Identify which cell holds the provided text, then report its [X, Y] central coordinate. 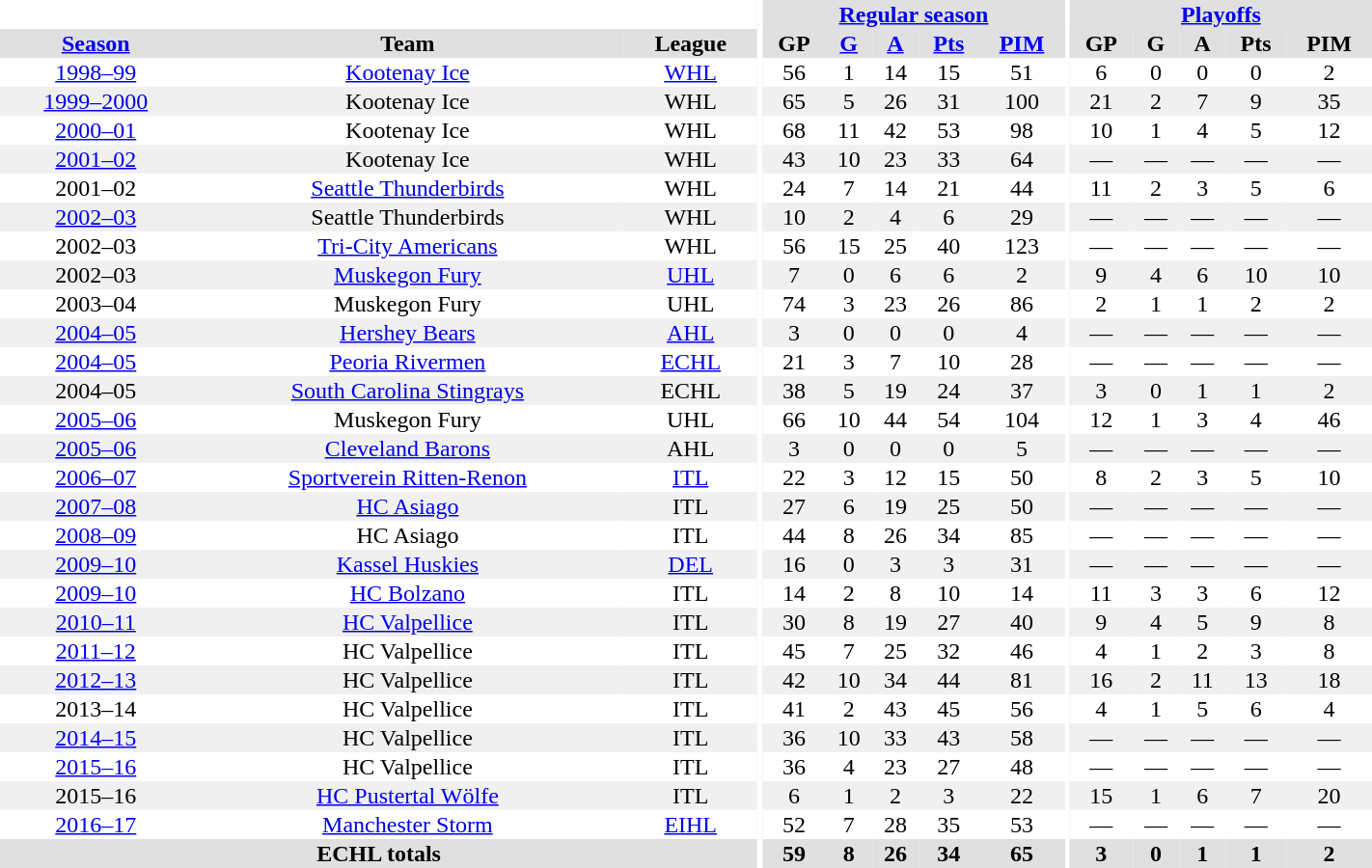
74 [795, 304]
Team [408, 43]
98 [1023, 130]
32 [949, 651]
29 [1023, 217]
37 [1023, 391]
2007–08 [96, 506]
Cleveland Barons [408, 448]
2006–07 [96, 477]
2003–04 [96, 304]
123 [1023, 246]
HC Pustertal Wölfe [408, 796]
86 [1023, 304]
1998–99 [96, 72]
68 [795, 130]
2016–17 [96, 825]
20 [1330, 796]
48 [1023, 767]
DEL [691, 564]
2011–12 [96, 651]
2010–11 [96, 622]
Hershey Bears [408, 333]
104 [1023, 420]
2012–13 [96, 680]
38 [795, 391]
League [691, 43]
58 [1023, 738]
HC Bolzano [408, 593]
1999–2000 [96, 101]
51 [1023, 72]
100 [1023, 101]
EIHL [691, 825]
54 [949, 420]
2014–15 [96, 738]
81 [1023, 680]
Peoria Rivermen [408, 362]
Tri-City Americans [408, 246]
ECHL totals [378, 854]
2008–09 [96, 535]
Season [96, 43]
52 [795, 825]
59 [795, 854]
66 [795, 420]
2013–14 [96, 709]
18 [1330, 680]
64 [1023, 159]
Manchester Storm [408, 825]
85 [1023, 535]
13 [1256, 680]
41 [795, 709]
30 [795, 622]
Playoffs [1221, 14]
South Carolina Stingrays [408, 391]
2000–01 [96, 130]
Kassel Huskies [408, 564]
Sportverein Ritten-Renon [408, 477]
Regular season [915, 14]
